Detect which cell encompasses the target text, then output its (X, Y) center coordinate. 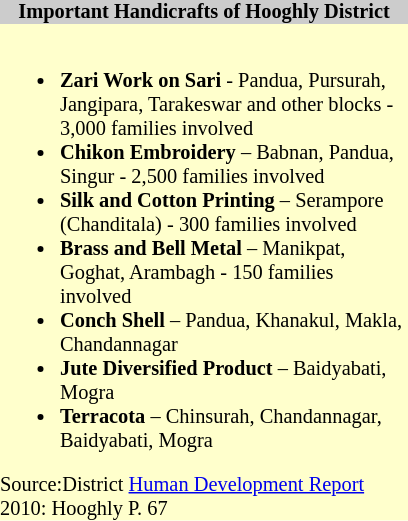
Important Handicrafts of Hooghly District (204, 12)
